Extract the [X, Y] coordinate from the center of the cell holding the provided text.  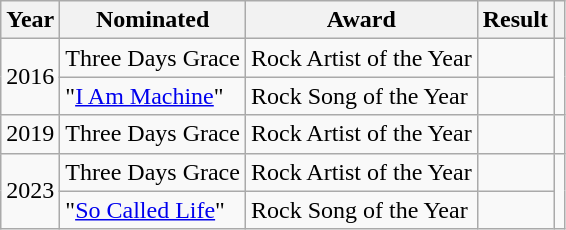
Nominated [153, 20]
Year [30, 20]
"I Am Machine" [153, 96]
"So Called Life" [153, 210]
Result [515, 20]
2019 [30, 134]
2016 [30, 77]
Award [361, 20]
2023 [30, 191]
